Identify which cell holds the provided text, then report its (X, Y) central coordinate. 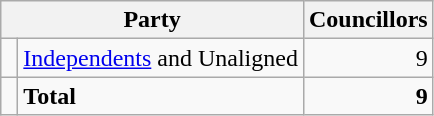
Councillors (368, 20)
Total (161, 96)
Party (152, 20)
Independents and Unaligned (161, 58)
